Determine the (X, Y) coordinate at the center of the cell enclosing the given text.  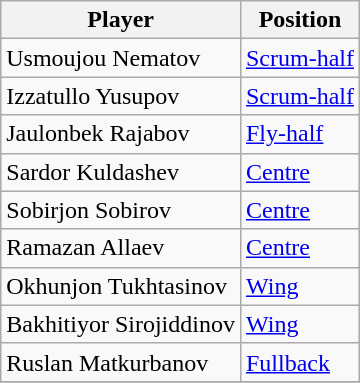
Sardor Kuldashev (121, 172)
Izzatullo Yusupov (121, 96)
Fly-half (300, 134)
Sobirjon Sobirov (121, 210)
Okhunjon Tukhtasinov (121, 286)
Usmoujou Nematov (121, 58)
Fullback (300, 362)
Ruslan Matkurbanov (121, 362)
Bakhitiyor Sirojiddinov (121, 324)
Position (300, 20)
Ramazan Allaev (121, 248)
Jaulonbek Rajabov (121, 134)
Player (121, 20)
